Capture the cell that displays the provided text and extract its [X, Y] central coordinate. 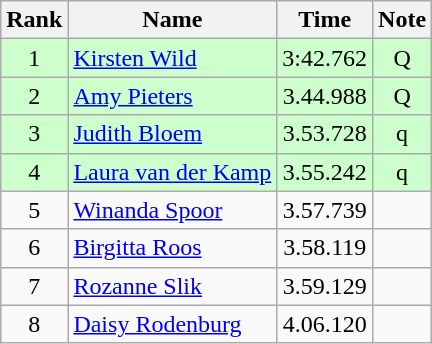
Amy Pieters [172, 96]
3.53.728 [325, 134]
Kirsten Wild [172, 58]
1 [34, 58]
3.57.739 [325, 210]
3.59.129 [325, 286]
6 [34, 248]
Winanda Spoor [172, 210]
Rozanne Slik [172, 286]
3.58.119 [325, 248]
Time [325, 20]
Judith Bloem [172, 134]
3:42.762 [325, 58]
Rank [34, 20]
7 [34, 286]
4 [34, 172]
Laura van der Kamp [172, 172]
Daisy Rodenburg [172, 324]
4.06.120 [325, 324]
3 [34, 134]
3.55.242 [325, 172]
8 [34, 324]
Note [402, 20]
Name [172, 20]
3.44.988 [325, 96]
5 [34, 210]
Birgitta Roos [172, 248]
2 [34, 96]
